Determine the [X, Y] coordinate at the center of the cell enclosing the given text.  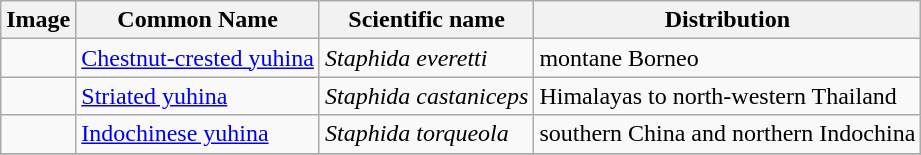
Common Name [198, 20]
southern China and northern Indochina [728, 134]
Staphida castaniceps [426, 96]
Image [38, 20]
Himalayas to north-western Thailand [728, 96]
Staphida torqueola [426, 134]
Striated yuhina [198, 96]
Chestnut-crested yuhina [198, 58]
Indochinese yuhina [198, 134]
Distribution [728, 20]
Staphida everetti [426, 58]
Scientific name [426, 20]
montane Borneo [728, 58]
